For the text-containing cell, return its midpoint in (X, Y) coordinate format. 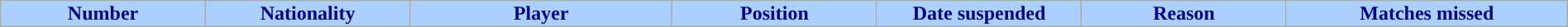
Number (103, 14)
Player (541, 14)
Nationality (308, 14)
Date suspended (979, 14)
Matches missed (1427, 14)
Position (775, 14)
Reason (1184, 14)
